Search for the cell housing the specified text and yield its [x, y] center coordinate. 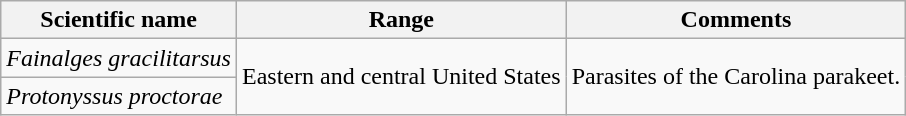
Eastern and central United States [401, 77]
Parasites of the Carolina parakeet. [736, 77]
Scientific name [119, 20]
Protonyssus proctorae [119, 96]
Fainalges gracilitarsus [119, 58]
Comments [736, 20]
Range [401, 20]
